For the text-containing cell, return its midpoint in [x, y] coordinate format. 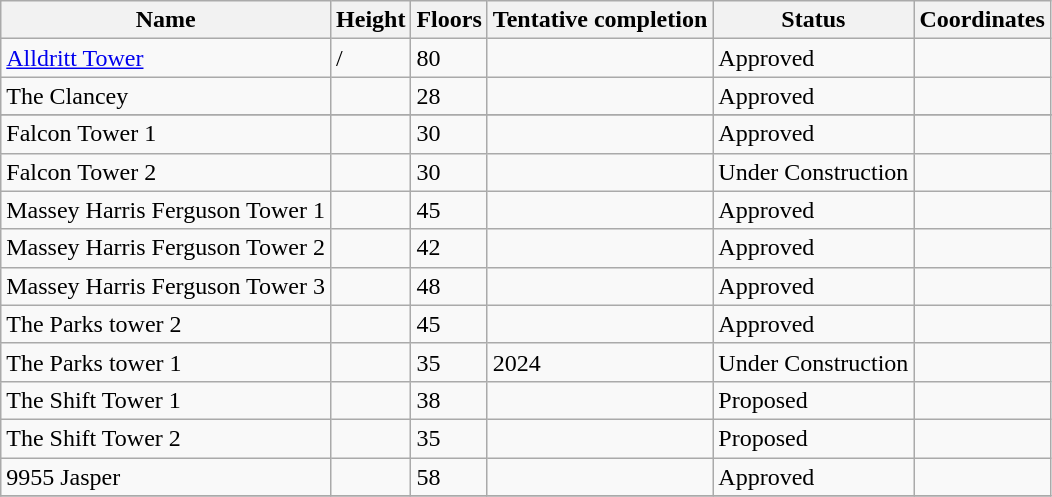
Massey Harris Ferguson Tower 2 [166, 248]
2024 [600, 362]
Alldritt Tower [166, 58]
The Shift Tower 1 [166, 400]
Massey Harris Ferguson Tower 1 [166, 210]
48 [449, 286]
Tentative completion [600, 20]
42 [449, 248]
9955 Jasper [166, 477]
38 [449, 400]
Coordinates [982, 20]
28 [449, 96]
80 [449, 58]
Height [371, 20]
Falcon Tower 1 [166, 134]
/ [371, 58]
The Parks tower 1 [166, 362]
Massey Harris Ferguson Tower 3 [166, 286]
58 [449, 477]
Name [166, 20]
Floors [449, 20]
The Clancey [166, 96]
The Parks tower 2 [166, 324]
Falcon Tower 2 [166, 172]
The Shift Tower 2 [166, 438]
Status [814, 20]
